For the text-containing cell, return its midpoint in (X, Y) coordinate format. 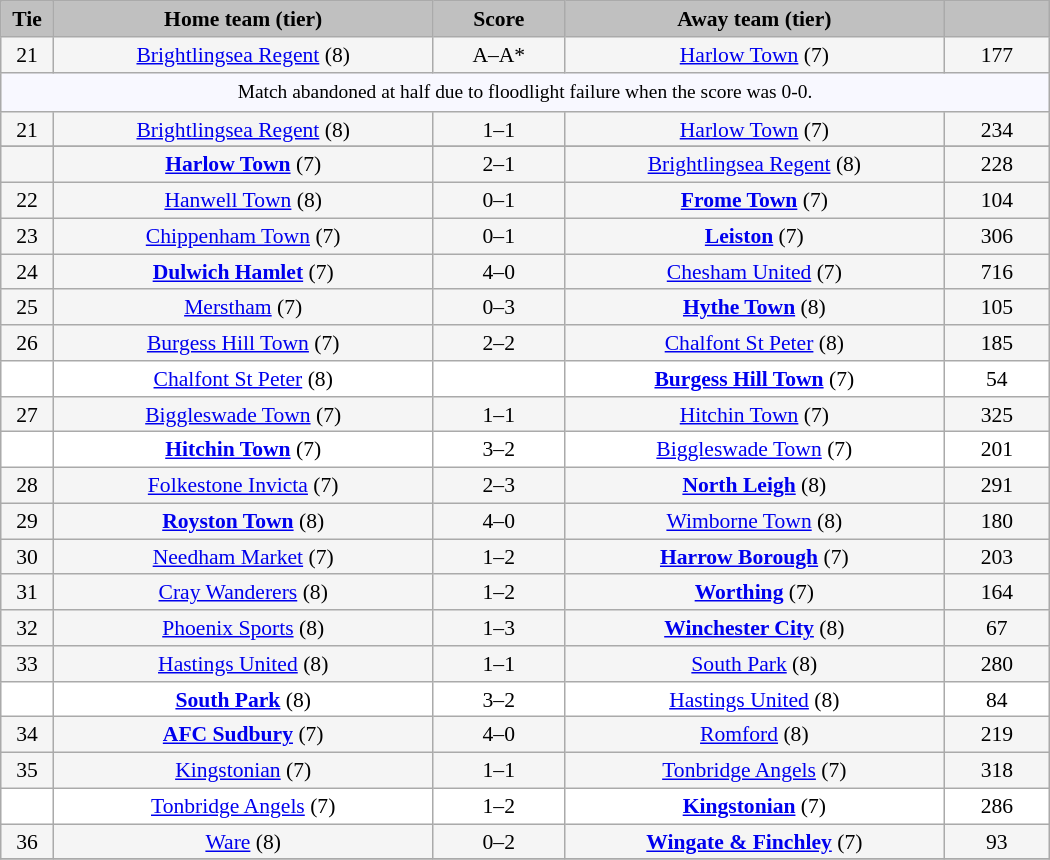
234 (996, 130)
185 (996, 343)
203 (996, 557)
291 (996, 486)
Romford (8) (754, 735)
0–3 (498, 308)
AFC Sudbury (7) (243, 735)
Frome Town (7) (754, 201)
A–A* (498, 55)
164 (996, 593)
Match abandoned at half due to floodlight failure when the score was 0-0. (525, 92)
32 (27, 628)
177 (996, 55)
29 (27, 522)
228 (996, 165)
180 (996, 522)
27 (27, 415)
84 (996, 700)
286 (996, 806)
Harrow Borough (7) (754, 557)
33 (27, 664)
Royston Town (8) (243, 522)
Tie (27, 19)
325 (996, 415)
280 (996, 664)
Needham Market (7) (243, 557)
Ware (8) (243, 842)
35 (27, 771)
2–1 (498, 165)
104 (996, 201)
Dulwich Hamlet (7) (243, 272)
28 (27, 486)
306 (996, 236)
34 (27, 735)
219 (996, 735)
Hanwell Town (8) (243, 201)
Worthing (7) (754, 593)
Folkestone Invicta (7) (243, 486)
30 (27, 557)
Merstham (7) (243, 308)
1–3 (498, 628)
Chippenham Town (7) (243, 236)
Winchester City (8) (754, 628)
Wingate & Finchley (7) (754, 842)
2–3 (498, 486)
67 (996, 628)
Away team (tier) (754, 19)
31 (27, 593)
0–2 (498, 842)
Wimborne Town (8) (754, 522)
Phoenix Sports (8) (243, 628)
Leiston (7) (754, 236)
201 (996, 450)
36 (27, 842)
North Leigh (8) (754, 486)
2–2 (498, 343)
Home team (tier) (243, 19)
54 (996, 379)
25 (27, 308)
716 (996, 272)
93 (996, 842)
105 (996, 308)
26 (27, 343)
318 (996, 771)
24 (27, 272)
Hythe Town (8) (754, 308)
Score (498, 19)
Cray Wanderers (8) (243, 593)
22 (27, 201)
23 (27, 236)
Chesham United (7) (754, 272)
